Search for the cell housing the specified text and yield its [x, y] center coordinate. 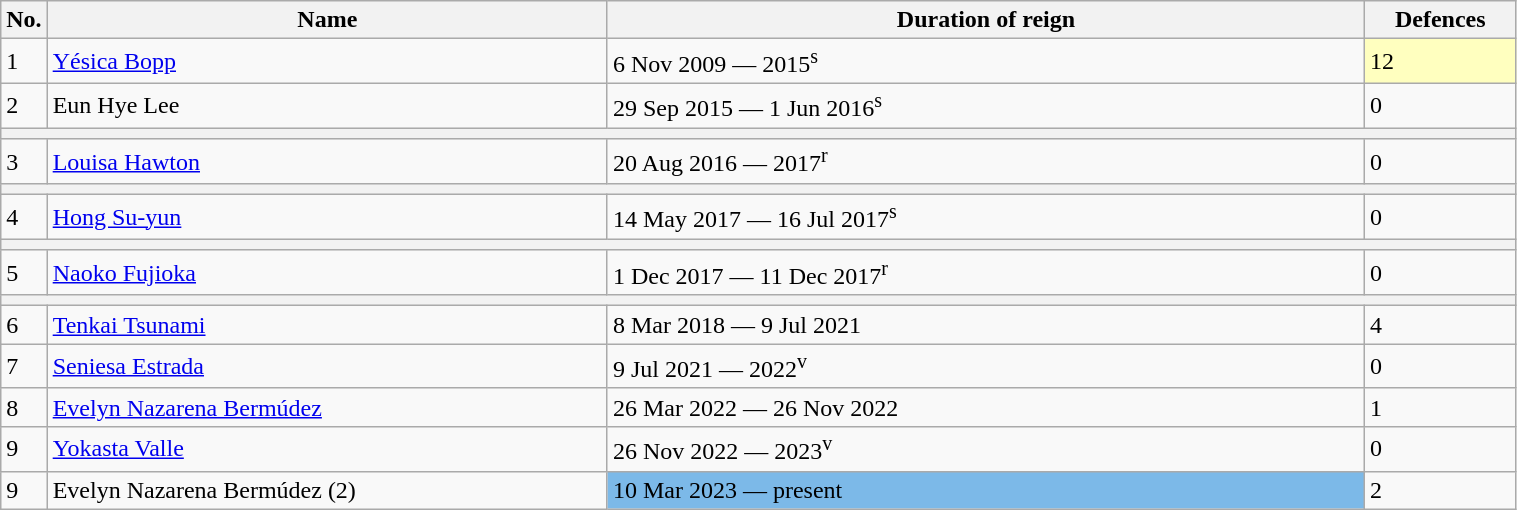
26 Mar 2022 — 26 Nov 2022 [986, 407]
Eun Hye Lee [327, 106]
8 [24, 407]
20 Aug 2016 — 2017r [986, 162]
29 Sep 2015 — 1 Jun 2016s [986, 106]
5 [24, 272]
Naoko Fujioka [327, 272]
3 [24, 162]
26 Nov 2022 — 2023v [986, 450]
Duration of reign [986, 20]
14 May 2017 — 16 Jul 2017s [986, 218]
6 Nov 2009 — 2015s [986, 62]
Seniesa Estrada [327, 366]
Name [327, 20]
6 [24, 325]
Tenkai Tsunami [327, 325]
Yésica Bopp [327, 62]
8 Mar 2018 — 9 Jul 2021 [986, 325]
Evelyn Nazarena Bermúdez [327, 407]
1 Dec 2017 — 11 Dec 2017r [986, 272]
10 Mar 2023 — present [986, 490]
7 [24, 366]
Louisa Hawton [327, 162]
No. [24, 20]
Defences [1441, 20]
9 Jul 2021 — 2022v [986, 366]
Yokasta Valle [327, 450]
Hong Su-yun [327, 218]
Evelyn Nazarena Bermúdez (2) [327, 490]
12 [1441, 62]
